Determine the (x, y) coordinate at the center of the cell enclosing the given text.  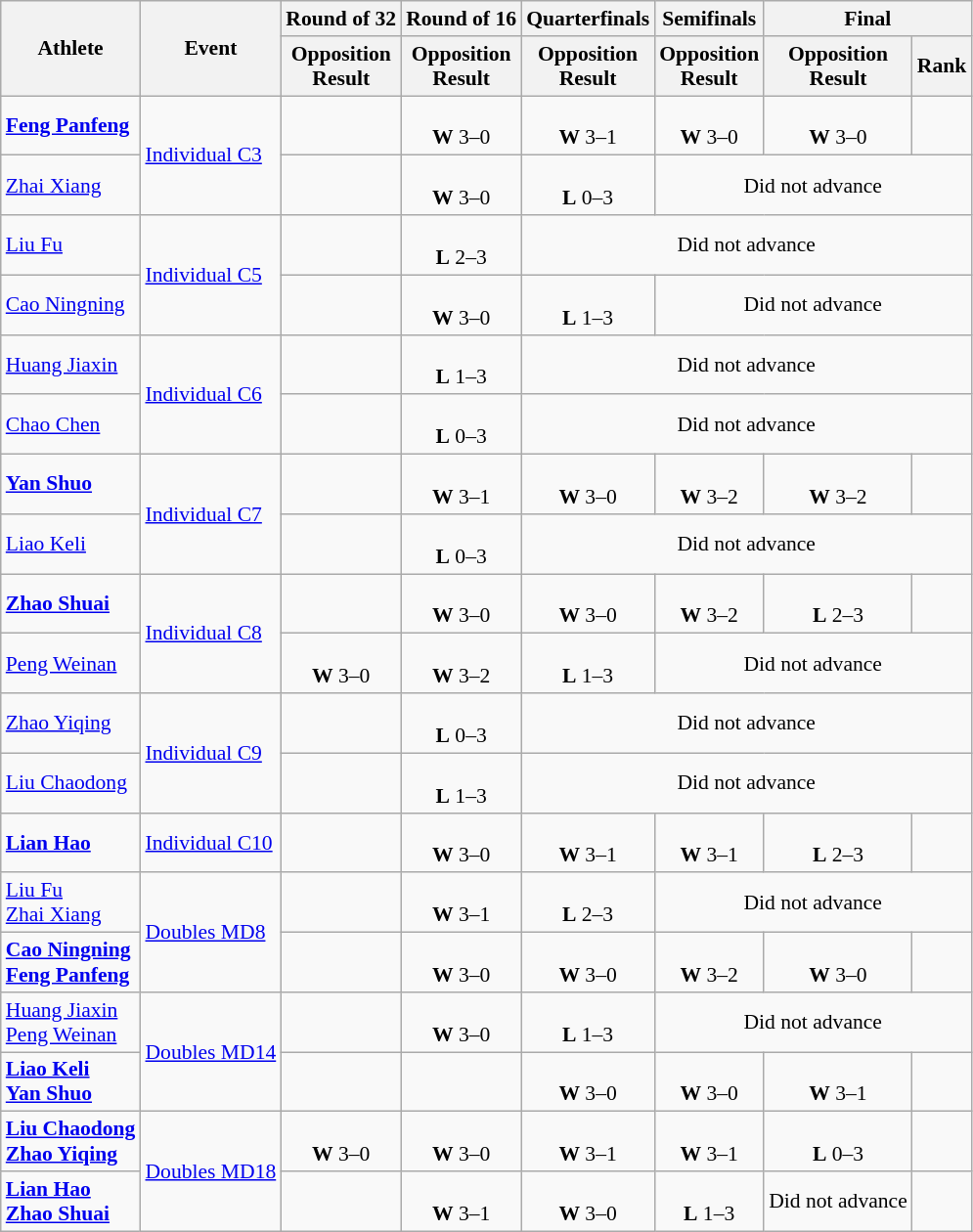
Zhai Xiang (70, 186)
Round of 16 (462, 19)
Individual C3 (210, 155)
Doubles MD14 (210, 1052)
Huang Jiaxin (70, 364)
Rank (943, 66)
Liu ChaodongZhao Yiqing (70, 1142)
Individual C5 (210, 275)
Semifinals (709, 19)
Individual C6 (210, 394)
Huang JiaxinPeng Weinan (70, 1023)
Peng Weinan (70, 663)
Liu Fu (70, 244)
Round of 32 (340, 19)
Yan Shuo (70, 485)
Cao NingningFeng Panfeng (70, 962)
Final (867, 19)
Individual C7 (210, 514)
Zhao Yiqing (70, 724)
Cao Ningning (70, 305)
Chao Chen (70, 424)
Zhao Shuai (70, 604)
Feng Panfeng (70, 125)
Liu Chaodong (70, 782)
Liao KeliYan Shuo (70, 1081)
Liao Keli (70, 544)
Individual C9 (210, 753)
Doubles MD18 (210, 1171)
Lian HaoZhao Shuai (70, 1201)
Athlete (70, 49)
Lian Hao (70, 843)
Liu FuZhai Xiang (70, 903)
Individual C10 (210, 843)
Individual C8 (210, 634)
Quarterfinals (588, 19)
Event (210, 49)
Doubles MD8 (210, 933)
